Return the (X, Y) coordinate for the center point of the cell that contains the specified text.  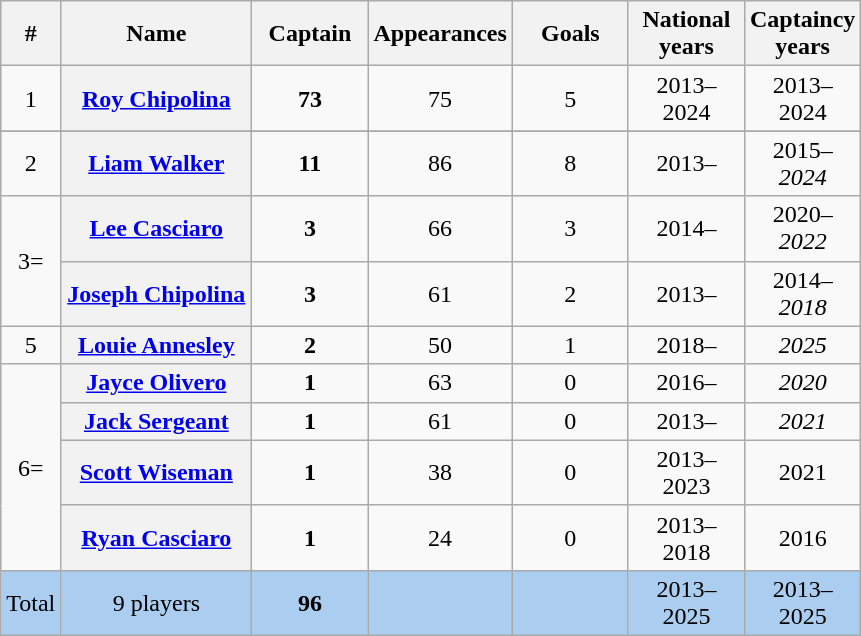
63 (440, 383)
2020 (802, 383)
Appearances (440, 34)
National years (686, 34)
2014–2018 (802, 294)
Jayce Olivero (156, 383)
50 (440, 345)
Goals (570, 34)
96 (310, 602)
Captaincy years (802, 34)
2018– (686, 345)
Lee Casciaro (156, 228)
Joseph Chipolina (156, 294)
86 (440, 164)
2013–2023 (686, 472)
2016 (802, 538)
2013–2018 (686, 538)
75 (440, 98)
# (31, 34)
2015–2024 (802, 164)
Total (31, 602)
66 (440, 228)
3= (31, 261)
2014– (686, 228)
9 players (156, 602)
Name (156, 34)
73 (310, 98)
2025 (802, 345)
Liam Walker (156, 164)
24 (440, 538)
Roy Chipolina (156, 98)
Louie Annesley (156, 345)
2016– (686, 383)
Scott Wiseman (156, 472)
2020–2022 (802, 228)
Captain (310, 34)
Jack Sergeant (156, 421)
Ryan Casciaro (156, 538)
6= (31, 467)
38 (440, 472)
11 (310, 164)
8 (570, 164)
